Provide the [X, Y] coordinate of the cell's center where the given text is located.  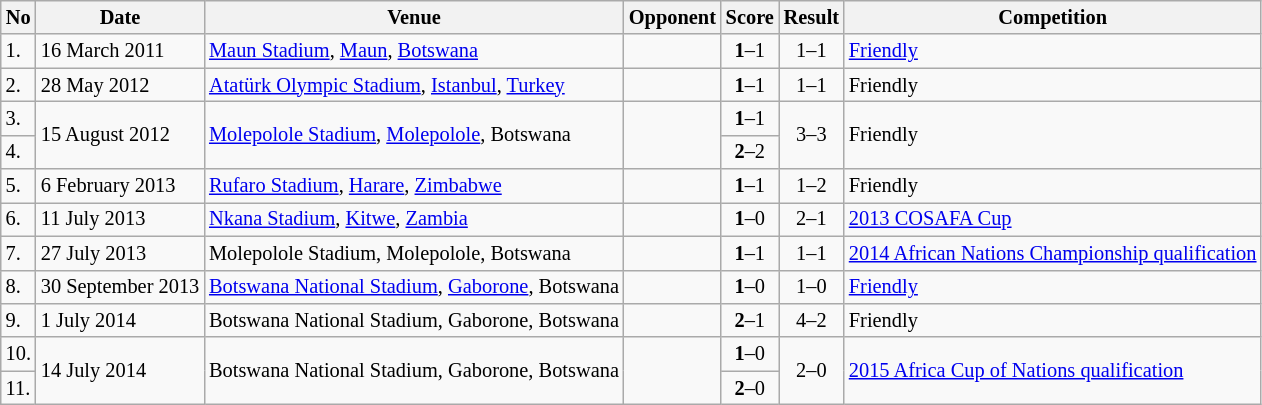
Rufaro Stadium, Harare, Zimbabwe [414, 186]
8. [18, 287]
1. [18, 51]
15 August 2012 [120, 134]
10. [18, 354]
Score [750, 17]
Result [812, 17]
6 February 2013 [120, 186]
6. [18, 219]
Venue [414, 17]
4–2 [812, 320]
3. [18, 118]
11. [18, 388]
Atatürk Olympic Stadium, Istanbul, Turkey [414, 85]
16 March 2011 [120, 51]
Maun Stadium, Maun, Botswana [414, 51]
1–2 [812, 186]
No [18, 17]
5. [18, 186]
4. [18, 152]
2. [18, 85]
7. [18, 253]
Nkana Stadium, Kitwe, Zambia [414, 219]
28 May 2012 [120, 85]
2013 COSAFA Cup [1052, 219]
2014 African Nations Championship qualification [1052, 253]
3–3 [812, 134]
Opponent [672, 17]
1 July 2014 [120, 320]
30 September 2013 [120, 287]
2015 Africa Cup of Nations qualification [1052, 370]
2–2 [750, 152]
Date [120, 17]
Competition [1052, 17]
27 July 2013 [120, 253]
14 July 2014 [120, 370]
9. [18, 320]
11 July 2013 [120, 219]
